Return the [x, y] coordinate for the center point of the cell that contains the specified text.  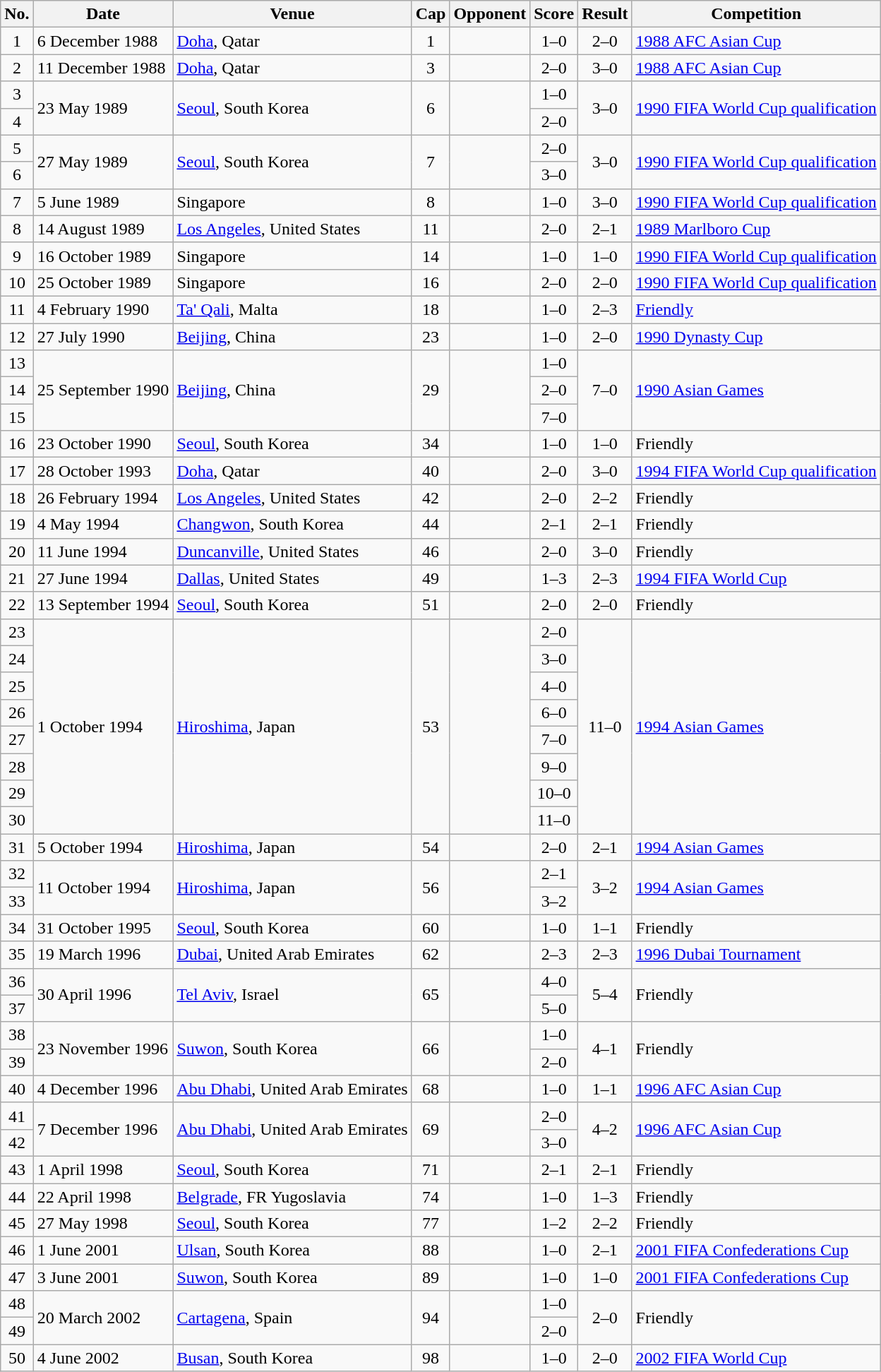
68 [431, 1089]
23 October 1990 [103, 444]
69 [431, 1129]
23 November 1996 [103, 1049]
Venue [292, 14]
4 June 2002 [103, 1358]
4 May 1994 [103, 525]
39 [17, 1062]
1989 Marlboro Cup [756, 229]
20 March 2002 [103, 1318]
60 [431, 928]
10 [17, 282]
19 [17, 525]
10–0 [554, 794]
1990 Asian Games [756, 390]
98 [431, 1358]
27 May 1989 [103, 162]
6 December 1988 [103, 41]
37 [17, 1008]
Dubai, United Arab Emirates [292, 955]
56 [431, 888]
5–4 [605, 995]
27 [17, 739]
Belgrade, FR Yugoslavia [292, 1197]
3 June 2001 [103, 1277]
22 [17, 605]
62 [431, 955]
26 February 1994 [103, 498]
30 [17, 821]
2 [17, 68]
1990 Dynasty Cup [756, 337]
53 [431, 726]
1 April 1998 [103, 1169]
28 [17, 766]
21 [17, 578]
12 [17, 337]
45 [17, 1224]
41 [17, 1116]
Changwon, South Korea [292, 525]
26 [17, 712]
13 September 1994 [103, 605]
5–0 [554, 1008]
Dallas, United States [292, 578]
Duncanville, United States [292, 551]
13 [17, 364]
27 July 1990 [103, 337]
Competition [756, 14]
9–0 [554, 766]
89 [431, 1277]
15 [17, 417]
74 [431, 1197]
Date [103, 14]
71 [431, 1169]
51 [431, 605]
5 June 1989 [103, 202]
Tel Aviv, Israel [292, 995]
66 [431, 1049]
Cap [431, 14]
7 December 1996 [103, 1129]
1994 FIFA World Cup [756, 578]
54 [431, 847]
17 [17, 471]
24 [17, 659]
23 May 1989 [103, 108]
31 October 1995 [103, 928]
22 April 1998 [103, 1197]
5 [17, 148]
5 October 1994 [103, 847]
88 [431, 1251]
Opponent [490, 14]
2002 FIFA World Cup [756, 1358]
27 May 1998 [103, 1224]
47 [17, 1277]
Cartagena, Spain [292, 1318]
94 [431, 1318]
19 March 1996 [103, 955]
1–2 [554, 1224]
35 [17, 955]
48 [17, 1304]
4 February 1990 [103, 309]
31 [17, 847]
27 June 1994 [103, 578]
33 [17, 901]
28 October 1993 [103, 471]
11 December 1988 [103, 68]
6–0 [554, 712]
11 June 1994 [103, 551]
9 [17, 256]
25 October 1989 [103, 282]
11 October 1994 [103, 888]
50 [17, 1358]
4–2 [605, 1129]
4–1 [605, 1049]
1996 Dubai Tournament [756, 955]
Ta' Qali, Malta [292, 309]
4 December 1996 [103, 1089]
25 [17, 686]
Score [554, 14]
4 [17, 121]
30 April 1996 [103, 995]
43 [17, 1169]
77 [431, 1224]
20 [17, 551]
No. [17, 14]
25 September 1990 [103, 390]
1994 FIFA World Cup qualification [756, 471]
14 August 1989 [103, 229]
1 June 2001 [103, 1251]
38 [17, 1035]
1 October 1994 [103, 726]
65 [431, 995]
36 [17, 982]
Result [605, 14]
Ulsan, South Korea [292, 1251]
32 [17, 874]
Busan, South Korea [292, 1358]
16 October 1989 [103, 256]
